Search for the cell housing the specified text and yield its [X, Y] center coordinate. 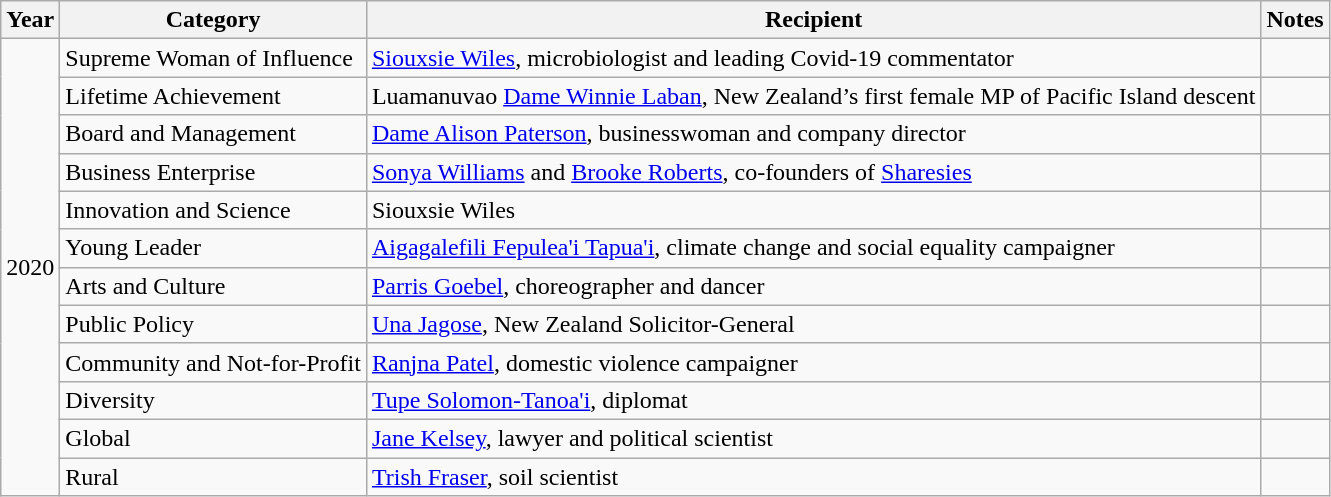
Ranjna Patel, domestic violence campaigner [813, 362]
Supreme Woman of Influence [214, 58]
Tupe Solomon-Tanoa'i, diplomat [813, 400]
Young Leader [214, 248]
Global [214, 438]
Siouxsie Wiles [813, 210]
Aigagalefili Fepulea'i Tapua'i, climate change and social equality campaigner [813, 248]
Luamanuvao Dame Winnie Laban, New Zealand’s first female MP of Pacific Island descent [813, 96]
Year [30, 20]
Dame Alison Paterson, businesswoman and company director [813, 134]
2020 [30, 268]
Innovation and Science [214, 210]
Parris Goebel, choreographer and dancer [813, 286]
Business Enterprise [214, 172]
Lifetime Achievement [214, 96]
Notes [1295, 20]
Siouxsie Wiles, microbiologist and leading Covid-19 commentator [813, 58]
Recipient [813, 20]
Diversity [214, 400]
Sonya Williams and Brooke Roberts, co-founders of Sharesies [813, 172]
Community and Not-for-Profit [214, 362]
Board and Management [214, 134]
Arts and Culture [214, 286]
Jane Kelsey, lawyer and political scientist [813, 438]
Category [214, 20]
Public Policy [214, 324]
Una Jagose, New Zealand Solicitor-General [813, 324]
Rural [214, 477]
Trish Fraser, soil scientist [813, 477]
